Pinpoint the cell where the given text exists, returning its (x, y) midpoint coordinate. 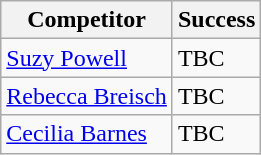
Competitor (87, 20)
Rebecca Breisch (87, 96)
Success (216, 20)
Suzy Powell (87, 58)
Cecilia Barnes (87, 134)
